Locate the cell with the specified text and output its [x, y] center coordinate. 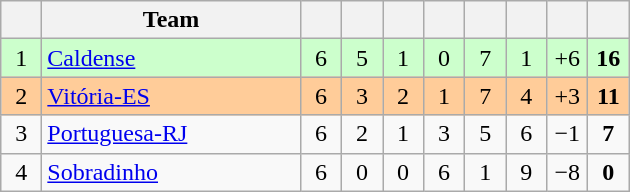
−8 [568, 172]
Portuguesa-RJ [172, 134]
Sobradinho [172, 172]
−1 [568, 134]
+3 [568, 96]
Vitória-ES [172, 96]
16 [608, 58]
9 [526, 172]
Caldense [172, 58]
11 [608, 96]
+6 [568, 58]
Team [172, 20]
